For the text-containing cell, return its midpoint in [X, Y] coordinate format. 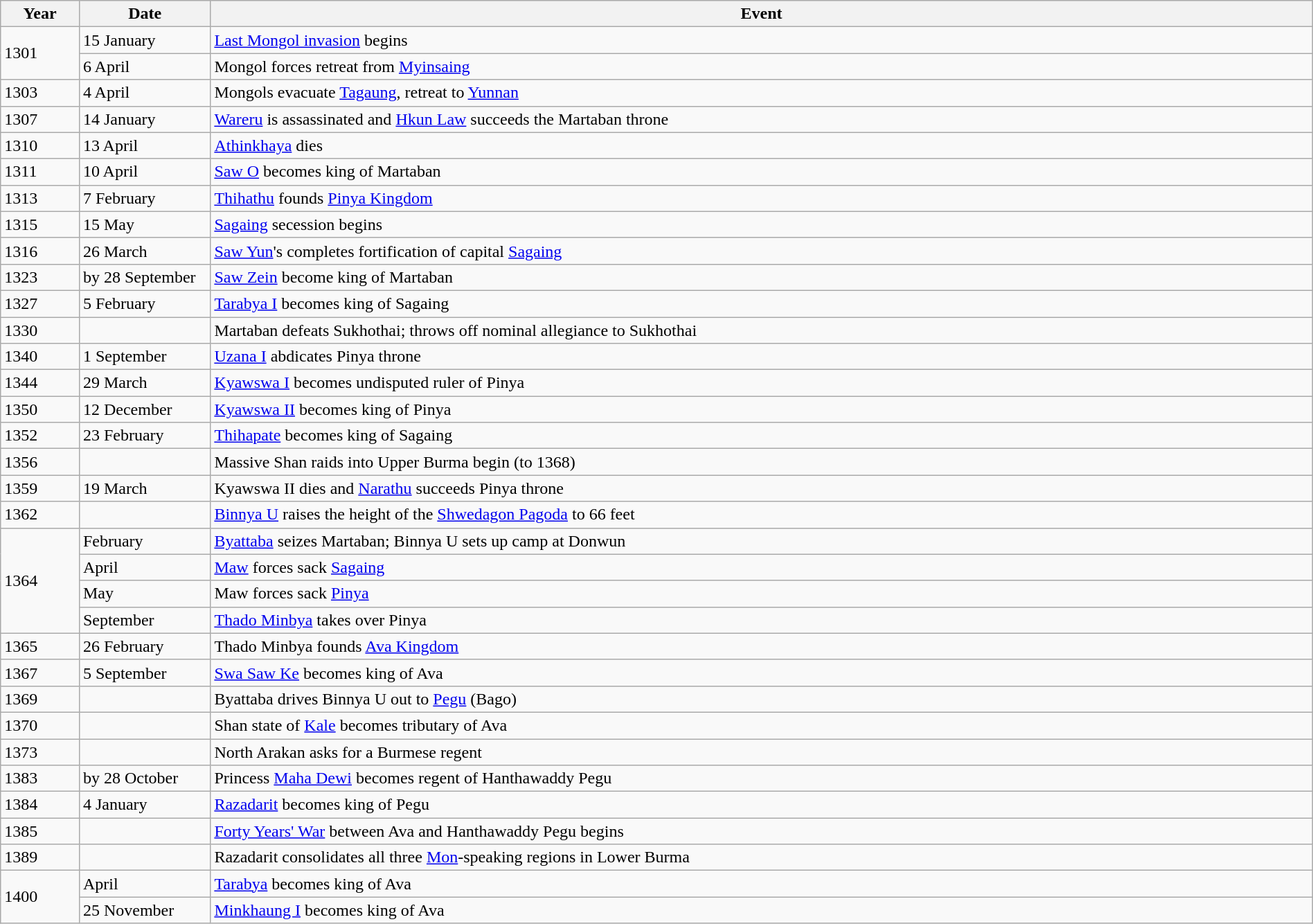
Minkhaung I becomes king of Ava [762, 910]
4 January [144, 805]
Last Mongol invasion begins [762, 40]
1384 [40, 805]
1365 [40, 646]
Kyawswa II becomes king of Pinya [762, 409]
Princess Maha Dewi becomes regent of Hanthawaddy Pegu [762, 779]
1352 [40, 436]
1364 [40, 580]
Saw Zein become king of Martaban [762, 277]
15 May [144, 224]
Saw O becomes king of Martaban [762, 172]
Tarabya I becomes king of Sagaing [762, 303]
Maw forces sack Pinya [762, 594]
1316 [40, 251]
1327 [40, 303]
6 April [144, 66]
13 April [144, 145]
5 September [144, 673]
Byattaba seizes Martaban; Binnya U sets up camp at Donwun [762, 541]
1301 [40, 53]
Thihathu founds Pinya Kingdom [762, 198]
1383 [40, 779]
Swa Saw Ke becomes king of Ava [762, 673]
Martaban defeats Sukhothai; throws off nominal allegiance to Sukhothai [762, 330]
1323 [40, 277]
May [144, 594]
Forty Years' War between Ava and Hanthawaddy Pegu begins [762, 831]
Event [762, 14]
1344 [40, 383]
1311 [40, 172]
Mongol forces retreat from Myinsaing [762, 66]
1313 [40, 198]
1350 [40, 409]
1303 [40, 93]
1400 [40, 897]
1340 [40, 357]
Thado Minbya founds Ava Kingdom [762, 646]
5 February [144, 303]
Thado Minbya takes over Pinya [762, 620]
Massive Shan raids into Upper Burma begin (to 1368) [762, 462]
19 March [144, 488]
10 April [144, 172]
September [144, 620]
1356 [40, 462]
1359 [40, 488]
29 March [144, 383]
Sagaing secession begins [762, 224]
1385 [40, 831]
by 28 October [144, 779]
Tarabya becomes king of Ava [762, 884]
1310 [40, 145]
Binnya U raises the height of the Shwedagon Pagoda to 66 feet [762, 515]
Shan state of Kale becomes tributary of Ava [762, 725]
26 March [144, 251]
Kyawswa I becomes undisputed ruler of Pinya [762, 383]
Kyawswa II dies and Narathu succeeds Pinya throne [762, 488]
North Arakan asks for a Burmese regent [762, 752]
1307 [40, 119]
1315 [40, 224]
Wareru is assassinated and Hkun Law succeeds the Martaban throne [762, 119]
Byattaba drives Binnya U out to Pegu (Bago) [762, 699]
14 January [144, 119]
February [144, 541]
25 November [144, 910]
Razadarit becomes king of Pegu [762, 805]
Maw forces sack Sagaing [762, 567]
1373 [40, 752]
Thihapate becomes king of Sagaing [762, 436]
23 February [144, 436]
Athinkhaya dies [762, 145]
4 April [144, 93]
1362 [40, 515]
1370 [40, 725]
Mongols evacuate Tagaung, retreat to Yunnan [762, 93]
Date [144, 14]
1330 [40, 330]
1369 [40, 699]
by 28 September [144, 277]
7 February [144, 198]
1389 [40, 858]
15 January [144, 40]
Saw Yun's completes fortification of capital Sagaing [762, 251]
26 February [144, 646]
Uzana I abdicates Pinya throne [762, 357]
12 December [144, 409]
Year [40, 14]
1367 [40, 673]
1 September [144, 357]
Razadarit consolidates all three Mon-speaking regions in Lower Burma [762, 858]
